Locate the cell with the specified text and output its [x, y] center coordinate. 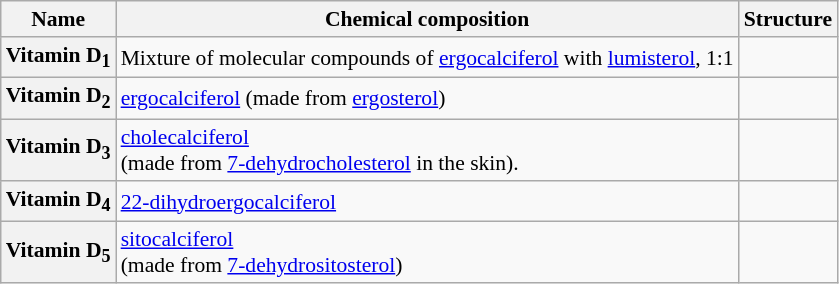
22-dihydroergocalciferol [428, 202]
sitocalciferol(made from 7-dehydrositosterol) [428, 252]
Vitamin D2 [58, 98]
Name [58, 19]
Mixture of molecular compounds of ergocalciferol with lumisterol, 1:1 [428, 58]
cholecalciferol(made from 7-dehydrocholesterol in the skin). [428, 150]
ergocalciferol (made from ergosterol) [428, 98]
Vitamin D1 [58, 58]
Vitamin D5 [58, 252]
Structure [788, 19]
Vitamin D4 [58, 202]
Chemical composition [428, 19]
Vitamin D3 [58, 150]
